Pinpoint the cell where the given text exists, returning its (x, y) midpoint coordinate. 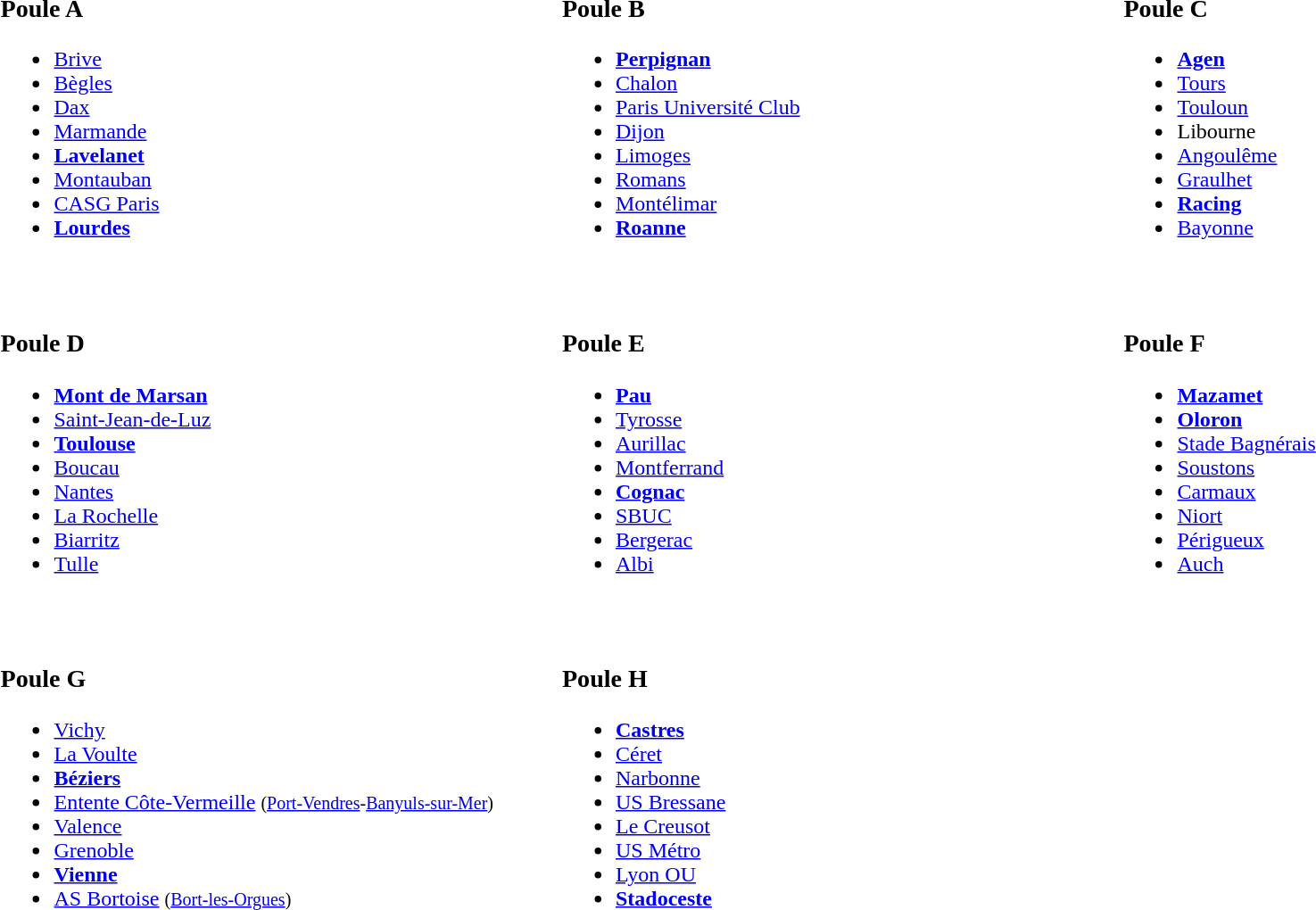
Poule EPauTyrosseAurillacMontferrandCognacSBUCBergeracAlbi (834, 438)
